Pinpoint the cell where the given text exists, returning its (X, Y) midpoint coordinate. 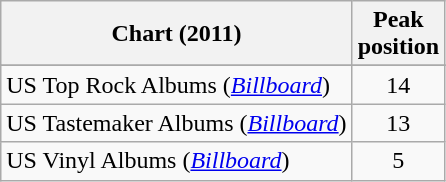
5 (398, 161)
US Tastemaker Albums (Billboard) (176, 123)
13 (398, 123)
US Vinyl Albums (Billboard) (176, 161)
Chart (2011) (176, 34)
US Top Rock Albums (Billboard) (176, 85)
14 (398, 85)
Peakposition (398, 34)
